Capture the cell that displays the provided text and extract its [X, Y] central coordinate. 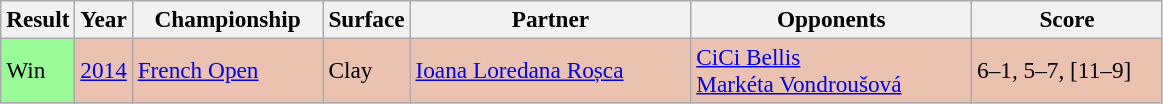
Result [38, 19]
Partner [550, 19]
Year [104, 19]
2014 [104, 70]
Clay [366, 70]
Ioana Loredana Roșca [550, 70]
French Open [228, 70]
Championship [228, 19]
Score [1068, 19]
CiCi Bellis Markéta Vondroušová [832, 70]
Opponents [832, 19]
Win [38, 70]
6–1, 5–7, [11–9] [1068, 70]
Surface [366, 19]
